Find where the given text appears and provide that cell's center as [x, y] coordinate. 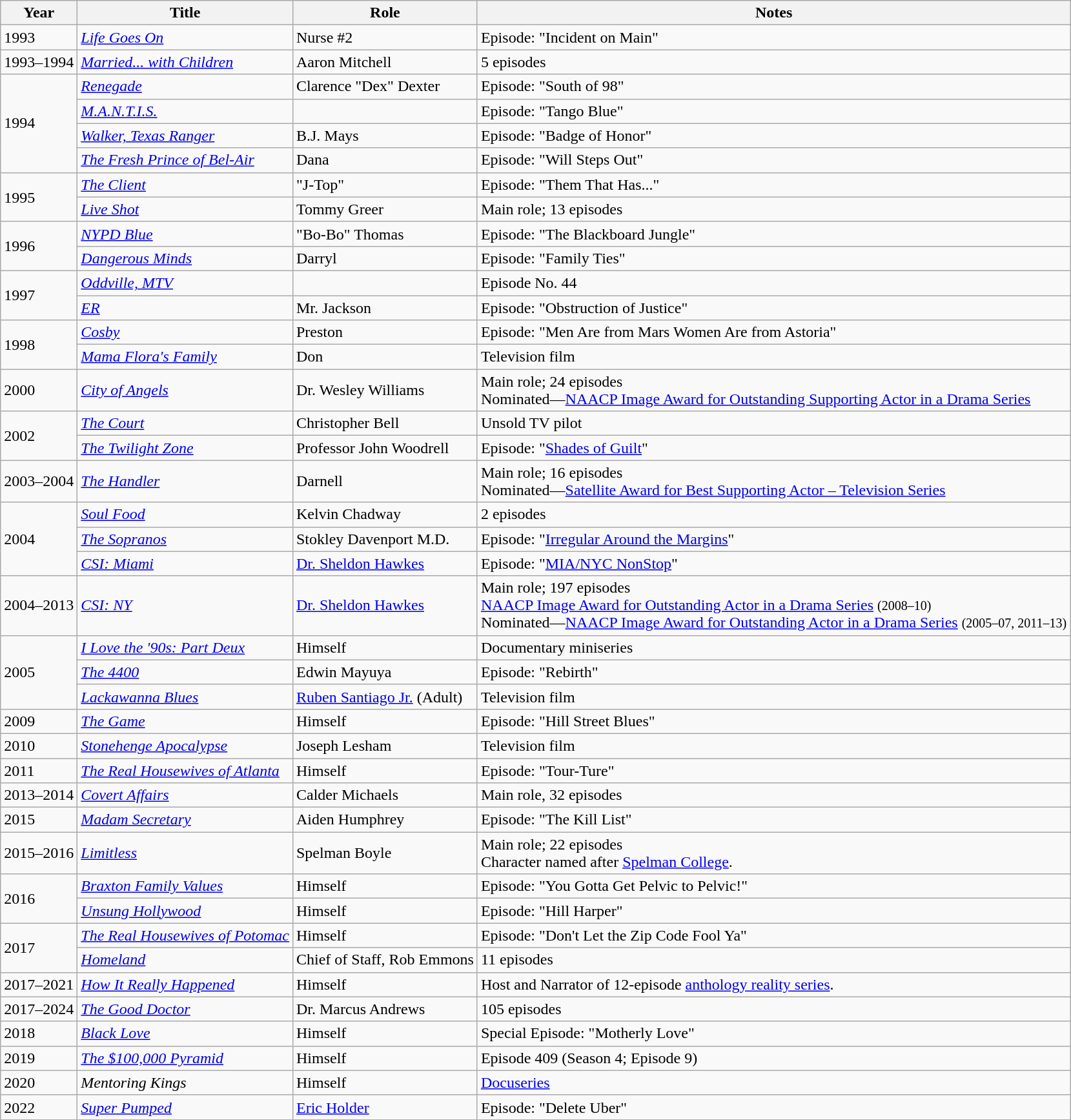
Main role; 24 episodesNominated—NAACP Image Award for Outstanding Supporting Actor in a Drama Series [773, 390]
Dana [385, 160]
Preston [385, 332]
Year [39, 13]
Host and Narrator of 12-episode anthology reality series. [773, 984]
Professor John Woodrell [385, 448]
The Real Housewives of Atlanta [185, 770]
Edwin Mayuya [385, 672]
Episode: "Badge of Honor" [773, 136]
Episode: "Shades of Guilt" [773, 448]
1995 [39, 197]
2009 [39, 721]
How It Really Happened [185, 984]
Super Pumped [185, 1107]
Homeland [185, 960]
2004–2013 [39, 606]
2020 [39, 1083]
Covert Affairs [185, 795]
Episode No. 44 [773, 283]
2011 [39, 770]
Special Episode: "Motherly Love" [773, 1033]
Main role; 22 episodesCharacter named after Spelman College. [773, 853]
Live Shot [185, 209]
Christopher Bell [385, 423]
Madam Secretary [185, 820]
NYPD Blue [185, 234]
Nurse #2 [385, 37]
Main role; 13 episodes [773, 209]
Black Love [185, 1033]
Life Goes On [185, 37]
The Fresh Prince of Bel-Air [185, 160]
Aiden Humphrey [385, 820]
Oddville, MTV [185, 283]
Episode: "Hill Street Blues" [773, 721]
2005 [39, 672]
Title [185, 13]
The 4400 [185, 672]
Aaron Mitchell [385, 62]
2013–2014 [39, 795]
105 episodes [773, 1009]
The Handler [185, 482]
1994 [39, 123]
2018 [39, 1033]
Episode: "Will Steps Out" [773, 160]
Notes [773, 13]
Episode: "You Gotta Get Pelvic to Pelvic!" [773, 886]
The Sopranos [185, 539]
Unsung Hollywood [185, 911]
2017–2021 [39, 984]
2002 [39, 436]
Darnell [385, 482]
Married... with Children [185, 62]
2016 [39, 899]
Episode: "Don't Let the Zip Code Fool Ya" [773, 935]
CSI: NY [185, 606]
Episode: "MIA/NYC NonStop" [773, 564]
The Twilight Zone [185, 448]
Kelvin Chadway [385, 514]
ER [185, 308]
2017 [39, 948]
11 episodes [773, 960]
2003–2004 [39, 482]
Joseph Lesham [385, 746]
Main role, 32 episodes [773, 795]
Chief of Staff, Rob Emmons [385, 960]
1998 [39, 345]
Episode: "Obstruction of Justice" [773, 308]
Episode: "Family Ties" [773, 258]
Stokley Davenport M.D. [385, 539]
Episode: "The Kill List" [773, 820]
The Client [185, 185]
Don [385, 357]
Eric Holder [385, 1107]
Episode: "Irregular Around the Margins" [773, 539]
Spelman Boyle [385, 853]
5 episodes [773, 62]
The Real Housewives of Potomac [185, 935]
2017–2024 [39, 1009]
1997 [39, 295]
CSI: Miami [185, 564]
Ruben Santiago Jr. (Adult) [385, 697]
Limitless [185, 853]
Dr. Wesley Williams [385, 390]
M.A.N.T.I.S. [185, 111]
"J-Top" [385, 185]
Episode 409 (Season 4; Episode 9) [773, 1058]
2 episodes [773, 514]
Mentoring Kings [185, 1083]
Calder Michaels [385, 795]
1993–1994 [39, 62]
Stonehenge Apocalypse [185, 746]
Braxton Family Values [185, 886]
The $100,000 Pyramid [185, 1058]
2019 [39, 1058]
Episode: "Men Are from Mars Women Are from Astoria" [773, 332]
Mr. Jackson [385, 308]
Episode: "Delete Uber" [773, 1107]
Lackawanna Blues [185, 697]
Renegade [185, 87]
Soul Food [185, 514]
The Game [185, 721]
Episode: "Tango Blue" [773, 111]
The Court [185, 423]
"Bo-Bo" Thomas [385, 234]
2004 [39, 539]
2015 [39, 820]
Dr. Marcus Andrews [385, 1009]
B.J. Mays [385, 136]
2010 [39, 746]
Cosby [185, 332]
Tommy Greer [385, 209]
Darryl [385, 258]
Episode: "Incident on Main" [773, 37]
City of Angels [185, 390]
2022 [39, 1107]
Unsold TV pilot [773, 423]
Main role; 16 episodes Nominated—Satellite Award for Best Supporting Actor – Television Series [773, 482]
Documentary miniseries [773, 647]
Episode: "Hill Harper" [773, 911]
Mama Flora's Family [185, 357]
Episode: "Rebirth" [773, 672]
2015–2016 [39, 853]
2000 [39, 390]
Docuseries [773, 1083]
Dangerous Minds [185, 258]
1993 [39, 37]
Clarence "Dex" Dexter [385, 87]
1996 [39, 246]
Episode: "Tour-Ture" [773, 770]
Role [385, 13]
Walker, Texas Ranger [185, 136]
Episode: "South of 98" [773, 87]
Episode: "Them That Has..." [773, 185]
Episode: "The Blackboard Jungle" [773, 234]
I Love the '90s: Part Deux [185, 647]
The Good Doctor [185, 1009]
